Find where the given text appears and provide that cell's center as [X, Y] coordinate. 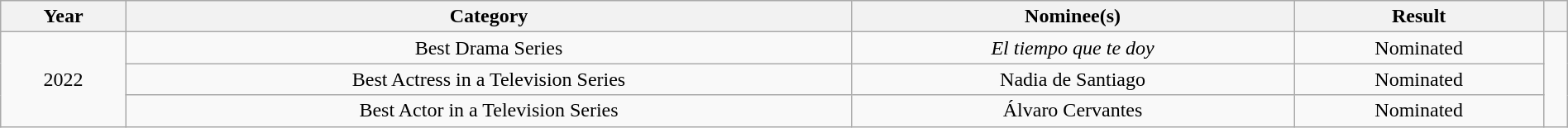
Nadia de Santiago [1073, 79]
Best Actress in a Television Series [488, 79]
Nominee(s) [1073, 17]
Year [64, 17]
Best Drama Series [488, 48]
Best Actor in a Television Series [488, 111]
Álvaro Cervantes [1073, 111]
Result [1419, 17]
2022 [64, 79]
El tiempo que te doy [1073, 48]
Category [488, 17]
